For the text-containing cell, return its midpoint in (x, y) coordinate format. 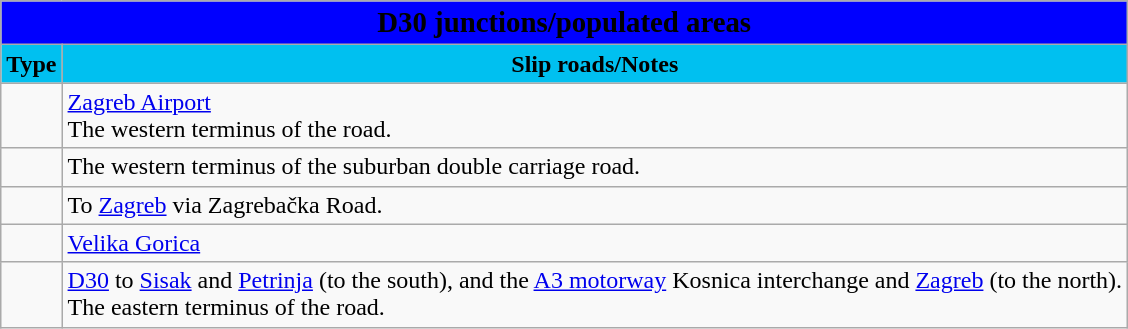
D30 to Sisak and Petrinja (to the south), and the A3 motorway Kosnica interchange and Zagreb (to the north).The eastern terminus of the road. (595, 294)
To Zagreb via Zagrebačka Road. (595, 205)
Type (32, 64)
The western terminus of the suburban double carriage road. (595, 167)
Slip roads/Notes (595, 64)
Velika Gorica (595, 243)
D30 junctions/populated areas (564, 23)
Zagreb AirportThe western terminus of the road. (595, 116)
